Find where the given text appears and provide that cell's center as (x, y) coordinate. 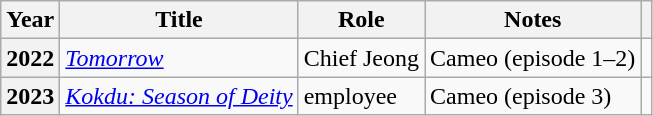
Cameo (episode 3) (533, 96)
employee (361, 96)
Year (30, 20)
Role (361, 20)
Title (179, 20)
Cameo (episode 1–2) (533, 58)
Chief Jeong (361, 58)
Tomorrow (179, 58)
2023 (30, 96)
2022 (30, 58)
Kokdu: Season of Deity (179, 96)
Notes (533, 20)
